Return (x, y) of the center of cell containing provided text 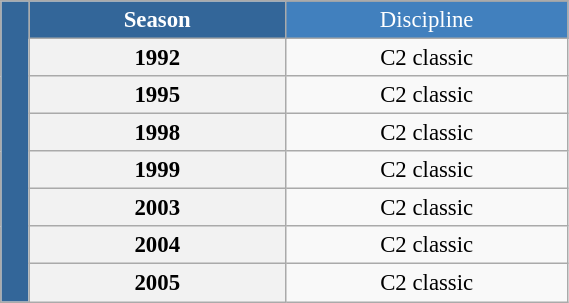
1999 (157, 170)
1995 (157, 95)
1992 (157, 58)
1998 (157, 133)
Season (157, 20)
Discipline (426, 20)
2005 (157, 283)
2004 (157, 245)
2003 (157, 208)
